Search for the cell housing the specified text and yield its (X, Y) center coordinate. 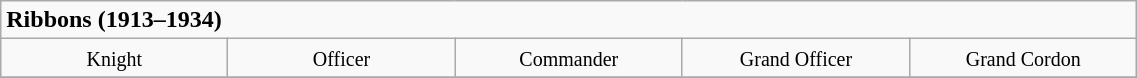
Commander (568, 58)
Knight (114, 58)
Grand Officer (796, 58)
Ribbons (1913–1934) (569, 20)
Officer (342, 58)
Grand Cordon (1024, 58)
